For the text-containing cell, return its midpoint in (x, y) coordinate format. 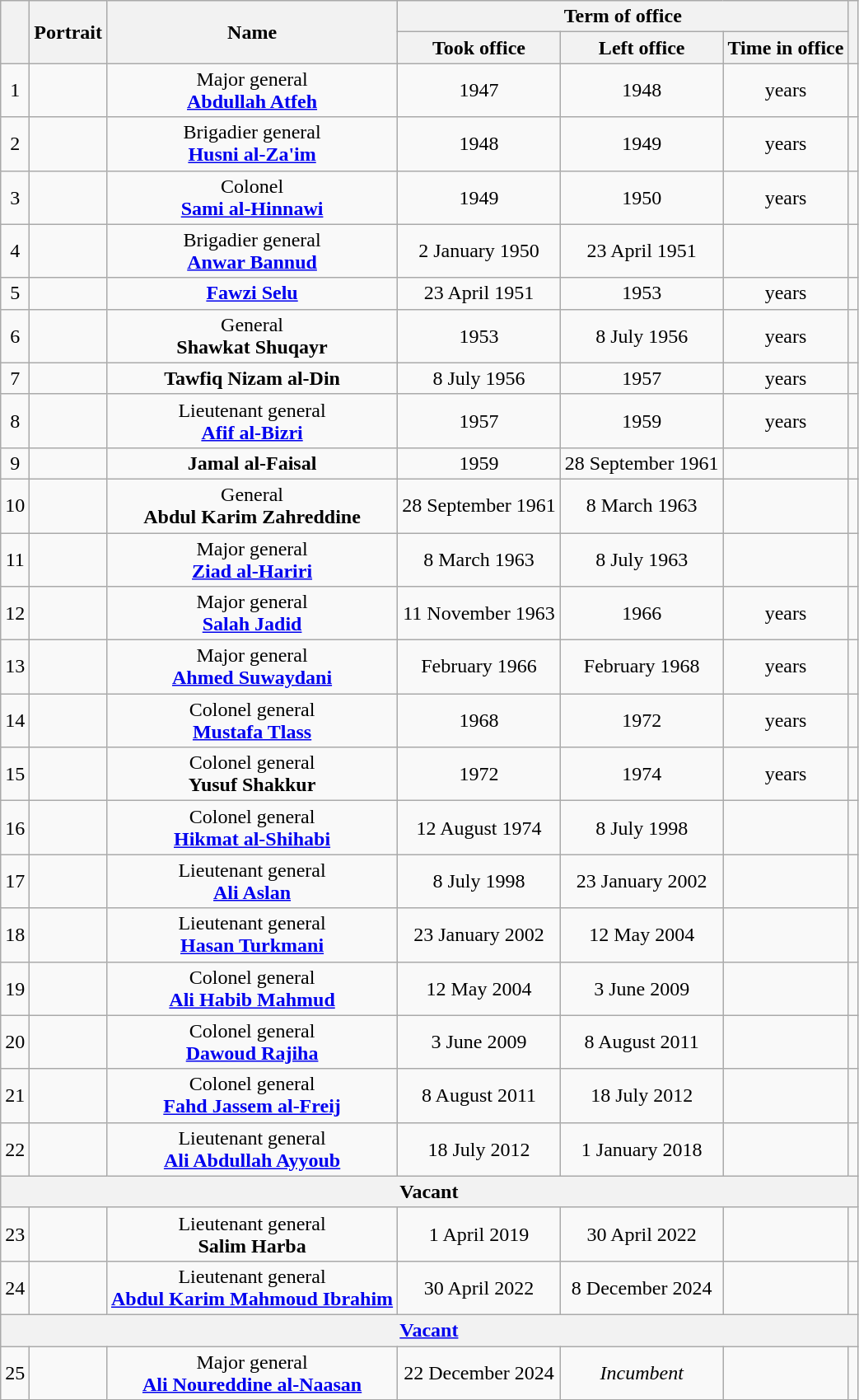
1 (15, 91)
18 (15, 934)
Lieutenant generalHasan Turkmani (252, 934)
Colonel generalHikmat al-Shihabi (252, 827)
1966 (642, 613)
22 (15, 1149)
Fawzi Selu (252, 293)
11 November 1963 (479, 613)
Colonel generalFahd Jassem al-Freij (252, 1096)
Lieutenant generalAbdul Karim Mahmoud Ibrahim (252, 1287)
25 (15, 1373)
Lieutenant generalAli Aslan (252, 882)
2 (15, 143)
Name (252, 32)
7 (15, 378)
14 (15, 720)
8 (15, 420)
Major generalAli Noureddine al-Naasan (252, 1373)
17 (15, 882)
1947 (479, 91)
February 1966 (479, 667)
Colonel generalMustafa Tlass (252, 720)
Major generalSalah Jadid (252, 613)
Lieutenant generalAfif al-Bizri (252, 420)
1 April 2019 (479, 1234)
9 (15, 463)
Colonel generalAli Habib Mahmud (252, 989)
Major generalAbdullah Atfeh (252, 91)
4 (15, 251)
20 (15, 1042)
GeneralShawkat Shuqayr (252, 336)
10 (15, 506)
Took office (479, 48)
1974 (642, 775)
Left office (642, 48)
23 (15, 1234)
2 January 1950 (479, 251)
Incumbent (642, 1373)
1 January 2018 (642, 1149)
21 (15, 1096)
Time in office (786, 48)
Portrait (68, 32)
12 August 1974 (479, 827)
6 (15, 336)
22 December 2024 (479, 1373)
Brigadier generalAnwar Bannud (252, 251)
Colonel generalYusuf Shakkur (252, 775)
Jamal al-Faisal (252, 463)
Lieutenant general Salim Harba (252, 1234)
GeneralAbdul Karim Zahreddine (252, 506)
1968 (479, 720)
Term of office (623, 16)
8 December 2024 (642, 1287)
11 (15, 559)
24 (15, 1287)
8 July 1963 (642, 559)
Lieutenant generalAli Abdullah Ayyoub (252, 1149)
Major generalAhmed Suwaydani (252, 667)
ColonelSami al-Hinnawi (252, 198)
15 (15, 775)
3 (15, 198)
13 (15, 667)
19 (15, 989)
February 1968 (642, 667)
1950 (642, 198)
5 (15, 293)
Major generalZiad al-Hariri (252, 559)
16 (15, 827)
12 (15, 613)
Tawfiq Nizam al-Din (252, 378)
Colonel generalDawoud Rajiha (252, 1042)
Brigadier generalHusni al-Za'im (252, 143)
